Search for the cell housing the specified text and yield its (x, y) center coordinate. 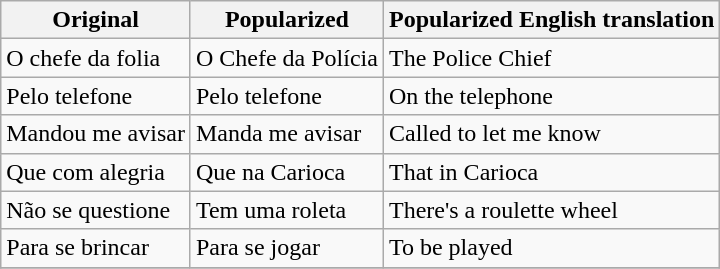
Para se jogar (286, 248)
On the telephone (551, 96)
Tem uma roleta (286, 210)
Que com alegria (96, 172)
Não se questione (96, 210)
O chefe da folia (96, 58)
To be played (551, 248)
Manda me avisar (286, 134)
Que na Carioca (286, 172)
Popularized English translation (551, 20)
O Chefe da Polícia (286, 58)
Popularized (286, 20)
Mandou me avisar (96, 134)
Para se brincar (96, 248)
There's a roulette wheel (551, 210)
Called to let me know (551, 134)
The Police Chief (551, 58)
That in Carioca (551, 172)
Original (96, 20)
